Locate the cell with the specified text and output its (x, y) center coordinate. 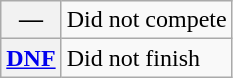
Did not compete (146, 20)
Did not finish (146, 58)
— (31, 20)
DNF (31, 58)
